Capture the cell that displays the provided text and extract its [x, y] central coordinate. 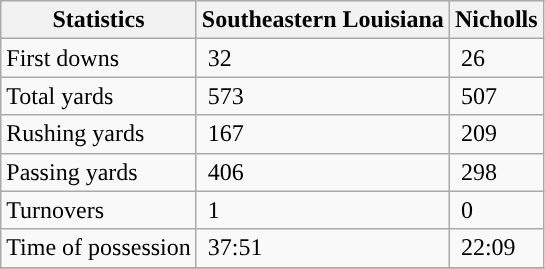
Rushing yards [99, 134]
0 [496, 210]
37:51 [322, 248]
406 [322, 172]
First downs [99, 58]
26 [496, 58]
22:09 [496, 248]
32 [322, 58]
573 [322, 96]
Time of possession [99, 248]
507 [496, 96]
Turnovers [99, 210]
1 [322, 210]
Southeastern Louisiana [322, 20]
Nicholls [496, 20]
Passing yards [99, 172]
298 [496, 172]
209 [496, 134]
167 [322, 134]
Total yards [99, 96]
Statistics [99, 20]
